Determine the (X, Y) coordinate at the center of the cell enclosing the given text.  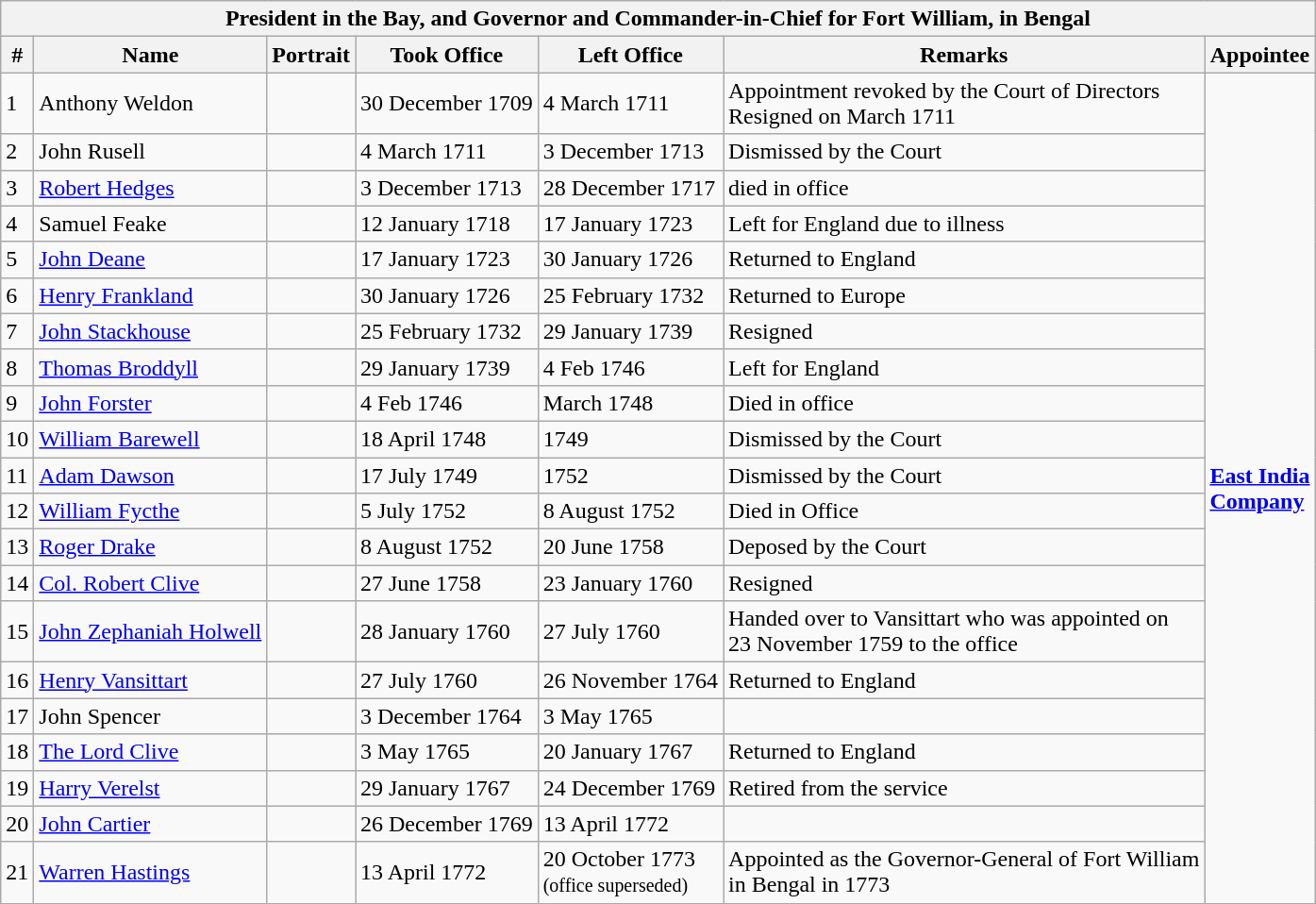
6 (17, 295)
28 December 1717 (630, 188)
East IndiaCompany (1260, 488)
10 (17, 439)
Thomas Broddyll (151, 367)
20 October 1773(office superseded) (630, 872)
1752 (630, 475)
John Forster (151, 403)
Died in Office (964, 511)
17 (17, 716)
26 December 1769 (446, 824)
24 December 1769 (630, 788)
15 (17, 632)
28 January 1760 (446, 632)
Appointed as the Governor-General of Fort Williamin Bengal in 1773 (964, 872)
12 (17, 511)
Handed over to Vansittart who was appointed on23 November 1759 to the office (964, 632)
John Deane (151, 259)
Roger Drake (151, 547)
Returned to Europe (964, 295)
20 (17, 824)
13 (17, 547)
2 (17, 152)
16 (17, 680)
Appointment revoked by the Court of DirectorsResigned on March 1711 (964, 104)
Deposed by the Court (964, 547)
Henry Vansittart (151, 680)
William Fycthe (151, 511)
Took Office (446, 55)
Harry Verelst (151, 788)
March 1748 (630, 403)
1 (17, 104)
Anthony Weldon (151, 104)
1749 (630, 439)
30 December 1709 (446, 104)
Retired from the service (964, 788)
5 (17, 259)
John Cartier (151, 824)
John Spencer (151, 716)
14 (17, 583)
7 (17, 331)
20 January 1767 (630, 752)
# (17, 55)
26 November 1764 (630, 680)
19 (17, 788)
Robert Hedges (151, 188)
12 January 1718 (446, 224)
Col. Robert Clive (151, 583)
Left Office (630, 55)
Warren Hastings (151, 872)
Samuel Feake (151, 224)
18 (17, 752)
Left for England (964, 367)
William Barewell (151, 439)
John Stackhouse (151, 331)
23 January 1760 (630, 583)
21 (17, 872)
Left for England due to illness (964, 224)
5 July 1752 (446, 511)
8 (17, 367)
18 April 1748 (446, 439)
20 June 1758 (630, 547)
Appointee (1260, 55)
Adam Dawson (151, 475)
John Zephaniah Holwell (151, 632)
3 December 1764 (446, 716)
Died in office (964, 403)
The Lord Clive (151, 752)
died in office (964, 188)
President in the Bay, and Governor and Commander-in-Chief for Fort William, in Bengal (658, 19)
4 (17, 224)
17 July 1749 (446, 475)
Henry Frankland (151, 295)
Portrait (311, 55)
27 June 1758 (446, 583)
9 (17, 403)
Name (151, 55)
3 (17, 188)
John Rusell (151, 152)
11 (17, 475)
29 January 1767 (446, 788)
Remarks (964, 55)
